Scan for the cell matching the given text and deliver its (x, y) coordinate at center. 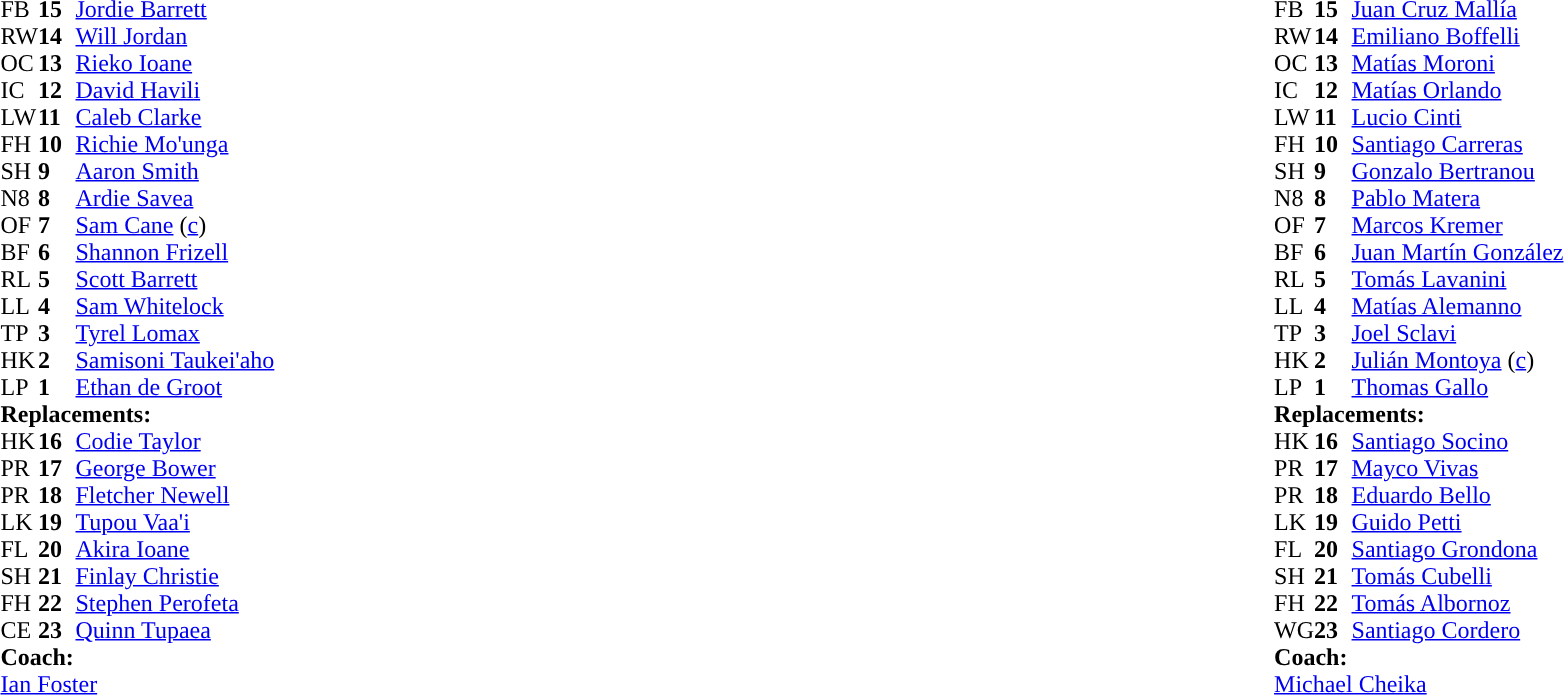
Tupou Vaa'i (176, 522)
David Havili (176, 90)
Akira Ioane (176, 550)
Santiago Grondona (1458, 550)
Juan Martín González (1458, 252)
Marcos Kremer (1458, 226)
Lucio Cinti (1458, 118)
Finlay Christie (176, 576)
Quinn Tupaea (176, 630)
Scott Barrett (176, 280)
Pablo Matera (1458, 198)
Santiago Socino (1458, 442)
Santiago Cordero (1458, 630)
Joel Sclavi (1458, 334)
Guido Petti (1458, 522)
Ethan de Groot (176, 388)
Matías Alemanno (1458, 306)
Richie Mo'unga (176, 144)
Tomás Lavanini (1458, 280)
Codie Taylor (176, 442)
George Bower (176, 468)
Rieko Ioane (176, 64)
WG (1294, 630)
Santiago Carreras (1458, 144)
Tyrel Lomax (176, 334)
Sam Whitelock (176, 306)
Fletcher Newell (176, 496)
Will Jordan (176, 36)
Matías Moroni (1458, 64)
Ardie Savea (176, 198)
Stephen Perofeta (176, 604)
Shannon Frizell (176, 252)
CE (19, 630)
Thomas Gallo (1458, 388)
Samisoni Taukei'aho (176, 360)
Aaron Smith (176, 172)
Emiliano Boffelli (1458, 36)
Mayco Vivas (1458, 468)
Matías Orlando (1458, 90)
Gonzalo Bertranou (1458, 172)
Tomás Cubelli (1458, 576)
Sam Cane (c) (176, 226)
Tomás Albornoz (1458, 604)
Eduardo Bello (1458, 496)
Caleb Clarke (176, 118)
Julián Montoya (c) (1458, 360)
